Locate the cell with the specified text and output its [x, y] center coordinate. 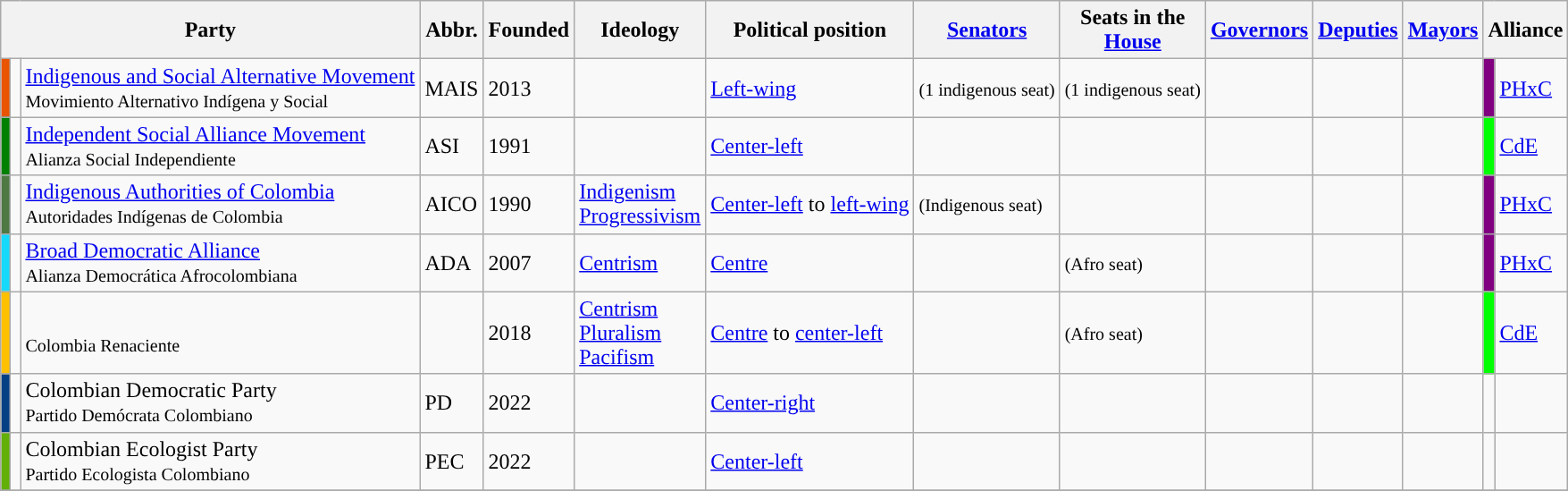
Independent Social Alliance MovementAlianza Social Independiente [220, 147]
ADA [452, 263]
MAIS [452, 88]
Party [211, 30]
Political position [809, 30]
2007 [529, 263]
Deputies [1358, 30]
AICO [452, 204]
Colombia Renaciente [220, 333]
Founded [529, 30]
Governors [1259, 30]
PD [452, 402]
Centre to center-left [809, 333]
Center-left to left-wing [809, 204]
Left-wing [809, 88]
Alliance [1526, 30]
PEC [452, 461]
Senators [986, 30]
2013 [529, 88]
Abbr. [452, 30]
ASI [452, 147]
1991 [529, 147]
Colombian Ecologist PartyPartido Ecologista Colombiano [220, 461]
Colombian Democratic PartyPartido Demócrata Colombiano [220, 402]
Indigenous Authorities of ColombiaAutoridades Indígenas de Colombia [220, 204]
Indigenous and Social Alternative MovementMovimiento Alternativo Indígena y Social [220, 88]
Seats in theHouse [1133, 30]
IndigenismProgressivism [640, 204]
2018 [529, 333]
Broad Democratic AllianceAlianza Democrática Afrocolombiana [220, 263]
Ideology [640, 30]
CentrismPluralismPacifism [640, 333]
(Indigenous seat) [986, 204]
Center-right [809, 402]
Mayors [1443, 30]
1990 [529, 204]
Centrism [640, 263]
Centre [809, 263]
